Locate the cell with the specified text and output its (x, y) center coordinate. 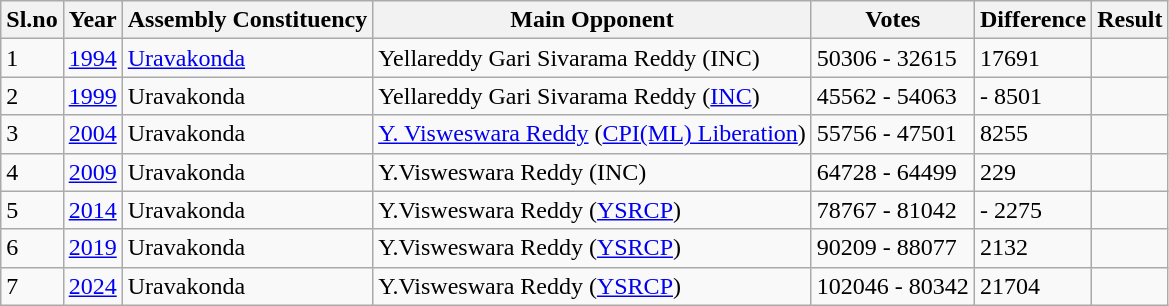
21704 (1032, 286)
Sl.no (32, 20)
50306 - 32615 (892, 58)
102046 - 80342 (892, 286)
2004 (92, 134)
8255 (1032, 134)
Votes (892, 20)
1999 (92, 96)
2132 (1032, 248)
Y.Visweswara Reddy (INC) (592, 172)
45562 - 54063 (892, 96)
3 (32, 134)
5 (32, 210)
64728 - 64499 (892, 172)
Main Opponent (592, 20)
229 (1032, 172)
2009 (92, 172)
- 2275 (1032, 210)
- 8501 (1032, 96)
Assembly Constituency (247, 20)
78767 - 81042 (892, 210)
2019 (92, 248)
2024 (92, 286)
90209 - 88077 (892, 248)
1994 (92, 58)
4 (32, 172)
1 (32, 58)
6 (32, 248)
Difference (1032, 20)
17691 (1032, 58)
Year (92, 20)
2014 (92, 210)
7 (32, 286)
55756 - 47501 (892, 134)
Y. Visweswara Reddy (CPI(ML) Liberation) (592, 134)
2 (32, 96)
Result (1130, 20)
